Return [x, y] of the center of cell containing provided text 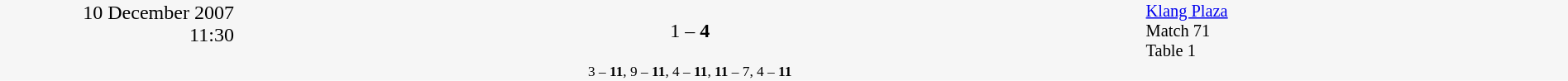
1 – 4 [690, 31]
Klang PlazaMatch 71Table 1 [1356, 31]
3 – 11, 9 – 11, 4 – 11, 11 – 7, 4 – 11 [690, 71]
10 December 200711:30 [117, 40]
